Scan for the cell matching the given text and deliver its [X, Y] coordinate at center. 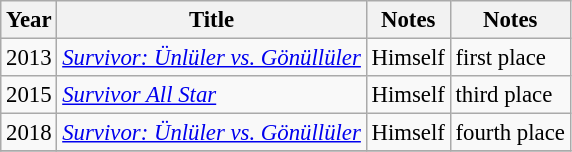
third place [510, 95]
2018 [29, 133]
2015 [29, 95]
Title [212, 20]
Survivor All Star [212, 95]
2013 [29, 58]
first place [510, 58]
Year [29, 20]
fourth place [510, 133]
